Determine the (x, y) coordinate at the center of the cell enclosing the given text.  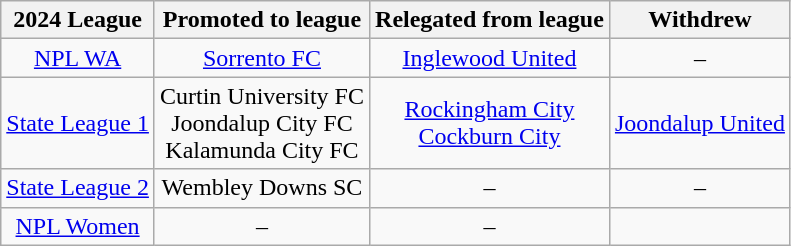
2024 League (78, 20)
State League 2 (78, 188)
Relegated from league (490, 20)
Inglewood United (490, 58)
NPL WA (78, 58)
Sorrento FC (262, 58)
Promoted to league (262, 20)
Rockingham CityCockburn City (490, 123)
Wembley Downs SC (262, 188)
State League 1 (78, 123)
Joondalup United (700, 123)
Withdrew (700, 20)
Curtin University FCJoondalup City FCKalamunda City FC (262, 123)
NPL Women (78, 226)
